Return the (X, Y) coordinate for the center point of the cell that contains the specified text.  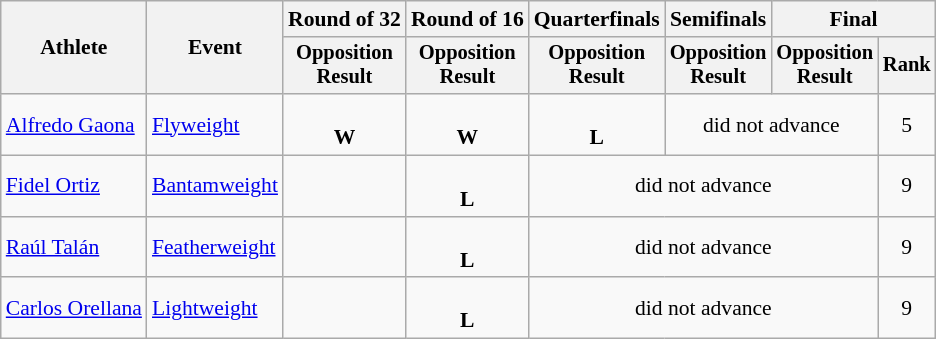
Semifinals (718, 19)
Round of 16 (468, 19)
Fidel Ortiz (74, 186)
Raúl Talán (74, 248)
Quarterfinals (597, 19)
Final (853, 19)
Athlete (74, 48)
Round of 32 (344, 19)
Lightweight (215, 308)
5 (907, 124)
Rank (907, 66)
Alfredo Gaona (74, 124)
Event (215, 48)
Featherweight (215, 248)
Carlos Orellana (74, 308)
Bantamweight (215, 186)
Flyweight (215, 124)
